Return [x, y] of the center of cell containing provided text 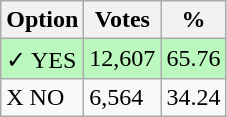
34.24 [194, 97]
12,607 [122, 59]
6,564 [122, 97]
X NO [42, 97]
Option [42, 20]
65.76 [194, 59]
✓ YES [42, 59]
Votes [122, 20]
% [194, 20]
